Capture the cell that displays the provided text and extract its [X, Y] central coordinate. 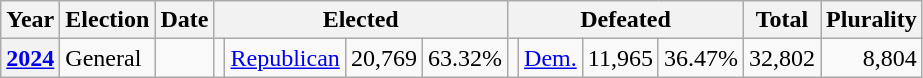
Election [108, 20]
Year [30, 20]
20,769 [384, 58]
Defeated [625, 20]
Plurality [872, 20]
2024 [30, 58]
Dem. [551, 58]
8,804 [872, 58]
Total [782, 20]
11,965 [620, 58]
36.47% [700, 58]
32,802 [782, 58]
63.32% [464, 58]
General [108, 58]
Date [184, 20]
Elected [361, 20]
Republican [285, 58]
